Detect which cell encompasses the target text, then output its (X, Y) center coordinate. 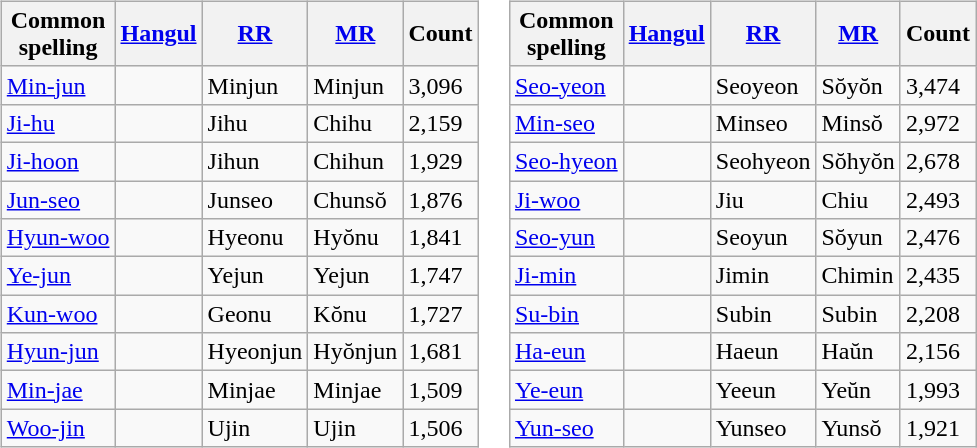
Seo-yeon (566, 85)
Chunsŏ (356, 199)
Ji-woo (566, 199)
Seo-yun (566, 238)
1,993 (938, 390)
Hyun-jun (58, 352)
Min-jun (58, 85)
Jihu (255, 123)
Haŭn (858, 352)
Minsŏ (858, 123)
Haeun (763, 352)
Hyeonu (255, 238)
Sŏyun (858, 238)
Kŏnu (356, 314)
3,096 (440, 85)
Min-jae (58, 390)
Hyŏnjun (356, 352)
Ye-jun (58, 276)
Ji-hu (58, 123)
2,159 (440, 123)
2,435 (938, 276)
Sŏhyŏn (858, 161)
Seo-hyeon (566, 161)
Yunseo (763, 428)
Jimin (763, 276)
1,509 (440, 390)
1,929 (440, 161)
2,156 (938, 352)
Chiu (858, 199)
Su-bin (566, 314)
1,841 (440, 238)
Geonu (255, 314)
Chimin (858, 276)
Yeeun (763, 390)
Ji-hoon (58, 161)
1,681 (440, 352)
3,474 (938, 85)
Sŏyŏn (858, 85)
Ji-min (566, 276)
Seoyeon (763, 85)
Minseo (763, 123)
Woo-jin (58, 428)
Seoyun (763, 238)
Yun-seo (566, 428)
Hyun-woo (58, 238)
2,972 (938, 123)
Jiu (763, 199)
Hyeonjun (255, 352)
Kun-woo (58, 314)
1,727 (440, 314)
Yunsŏ (858, 428)
2,678 (938, 161)
Jun-seo (58, 199)
2,493 (938, 199)
Chihu (356, 123)
Seohyeon (763, 161)
Ha-eun (566, 352)
Jihun (255, 161)
1,747 (440, 276)
Min-seo (566, 123)
1,506 (440, 428)
1,876 (440, 199)
Junseo (255, 199)
Chihun (356, 161)
Hyŏnu (356, 238)
Yeŭn (858, 390)
Ye-eun (566, 390)
2,208 (938, 314)
2,476 (938, 238)
1,921 (938, 428)
